Pinpoint the cell where the given text exists, returning its (x, y) midpoint coordinate. 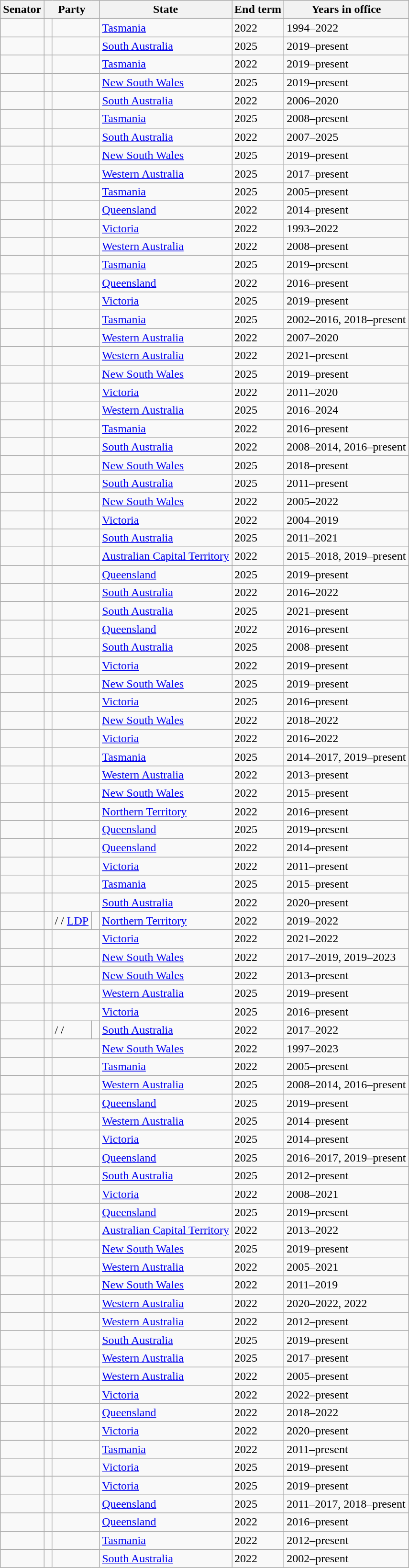
2008–2021 (346, 1194)
2007–2020 (346, 338)
End term (258, 10)
2011–2019 (346, 1285)
2018–present (346, 465)
Party (72, 10)
Senator (22, 10)
2016–2024 (346, 410)
/ / LDP (72, 921)
2011–2017, 2018–present (346, 1504)
2002–2016, 2018–present (346, 319)
1994–2022 (346, 28)
2006–2020 (346, 101)
2015–2018, 2019–present (346, 556)
2014–2017, 2019–present (346, 756)
2007–2025 (346, 137)
1997–2023 (346, 1048)
2013–2022 (346, 1230)
2011–2020 (346, 392)
2005–2021 (346, 1267)
2002–present (346, 1558)
2020–2022, 2022 (346, 1303)
2017–2022 (346, 1030)
2004–2019 (346, 519)
2016–2017, 2019–present (346, 1158)
2011–2021 (346, 538)
2005–2022 (346, 501)
/ / (72, 1030)
2017–2019, 2019–2023 (346, 957)
Years in office (346, 10)
State (166, 10)
2022–present (346, 1395)
1993–2022 (346, 228)
2019–2022 (346, 921)
2021–2022 (346, 939)
